Find where the given text appears and provide that cell's center as [X, Y] coordinate. 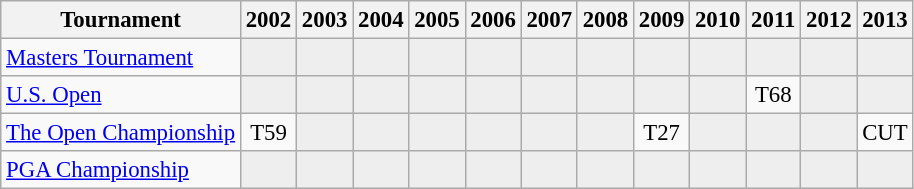
CUT [885, 133]
PGA Championship [121, 170]
Masters Tournament [121, 58]
2013 [885, 20]
2008 [605, 20]
2011 [774, 20]
2010 [718, 20]
2002 [268, 20]
2012 [829, 20]
2009 [661, 20]
T68 [774, 95]
2003 [325, 20]
T59 [268, 133]
Tournament [121, 20]
2007 [549, 20]
T27 [661, 133]
U.S. Open [121, 95]
2005 [437, 20]
2004 [381, 20]
2006 [493, 20]
The Open Championship [121, 133]
